Search for the cell housing the specified text and yield its (X, Y) center coordinate. 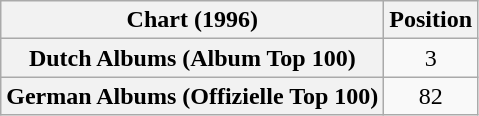
Chart (1996) (192, 20)
Dutch Albums (Album Top 100) (192, 58)
82 (431, 96)
3 (431, 58)
German Albums (Offizielle Top 100) (192, 96)
Position (431, 20)
